Pinpoint the cell where the given text exists, returning its (X, Y) midpoint coordinate. 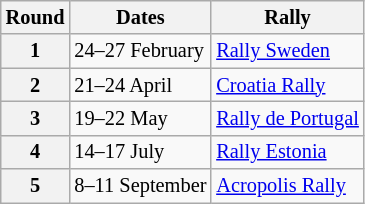
Dates (140, 17)
Acropolis Rally (287, 186)
14–17 July (140, 152)
8–11 September (140, 186)
2 (36, 85)
24–27 February (140, 51)
Rally Sweden (287, 51)
Rally Estonia (287, 152)
4 (36, 152)
Croatia Rally (287, 85)
5 (36, 186)
Rally de Portugal (287, 118)
19–22 May (140, 118)
Round (36, 17)
21–24 April (140, 85)
3 (36, 118)
Rally (287, 17)
1 (36, 51)
